Detect which cell encompasses the target text, then output its (X, Y) center coordinate. 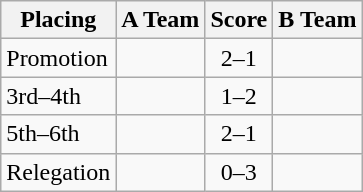
1–2 (239, 96)
0–3 (239, 172)
Promotion (58, 58)
3rd–4th (58, 96)
Placing (58, 20)
Score (239, 20)
B Team (318, 20)
A Team (160, 20)
5th–6th (58, 134)
Relegation (58, 172)
